Detect which cell encompasses the target text, then output its [X, Y] center coordinate. 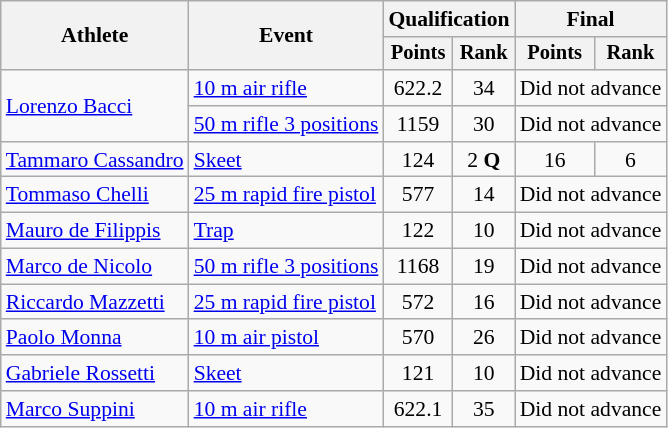
30 [484, 124]
6 [631, 160]
1168 [418, 267]
577 [418, 195]
Tommaso Chelli [95, 195]
10 m air pistol [286, 338]
35 [484, 409]
Qualification [448, 19]
122 [418, 231]
Gabriele Rossetti [95, 373]
Marco de Nicolo [95, 267]
124 [418, 160]
26 [484, 338]
622.1 [418, 409]
34 [484, 88]
Paolo Monna [95, 338]
Tammaro Cassandro [95, 160]
19 [484, 267]
Marco Suppini [95, 409]
121 [418, 373]
Lorenzo Bacci [95, 106]
1159 [418, 124]
14 [484, 195]
572 [418, 302]
Trap [286, 231]
Riccardo Mazzetti [95, 302]
Athlete [95, 36]
570 [418, 338]
Final [591, 19]
Event [286, 36]
2 Q [484, 160]
Mauro de Filippis [95, 231]
622.2 [418, 88]
